Pinpoint the cell where the given text exists, returning its (X, Y) midpoint coordinate. 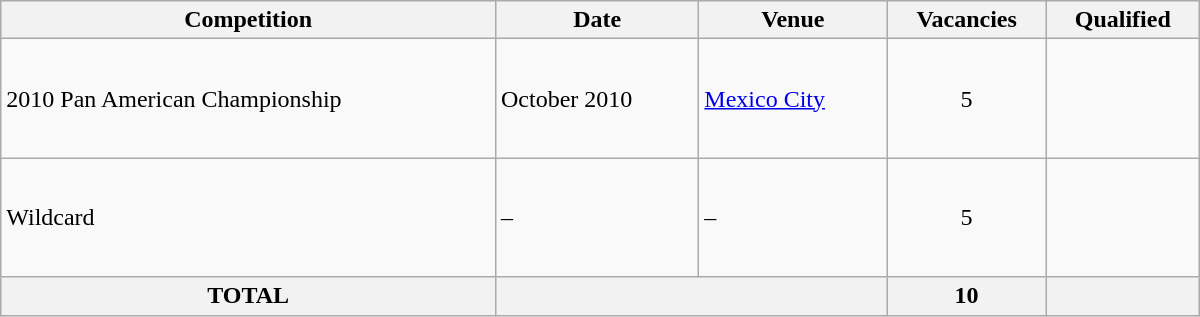
2010 Pan American Championship (248, 98)
Date (596, 20)
10 (966, 296)
Venue (793, 20)
Mexico City (793, 98)
Wildcard (248, 218)
Vacancies (966, 20)
Qualified (1122, 20)
October 2010 (596, 98)
Competition (248, 20)
TOTAL (248, 296)
